Find where the given text appears and provide that cell's center as [x, y] coordinate. 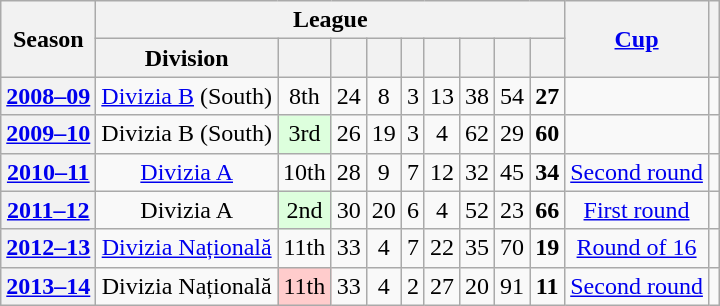
23 [512, 210]
91 [512, 286]
Season [48, 39]
45 [512, 172]
29 [512, 134]
30 [348, 210]
2013–14 [48, 286]
Round of 16 [637, 248]
2012–13 [48, 248]
60 [548, 134]
38 [478, 96]
10th [305, 172]
2011–12 [48, 210]
9 [384, 172]
28 [348, 172]
11 [548, 286]
62 [478, 134]
26 [348, 134]
12 [442, 172]
2nd [305, 210]
70 [512, 248]
34 [548, 172]
2 [412, 286]
8th [305, 96]
2009–10 [48, 134]
Cup [637, 39]
League [330, 20]
8 [384, 96]
35 [478, 248]
Division [187, 58]
6 [412, 210]
2008–09 [48, 96]
13 [442, 96]
3rd [305, 134]
24 [348, 96]
54 [512, 96]
22 [442, 248]
66 [548, 210]
32 [478, 172]
First round [637, 210]
2010–11 [48, 172]
52 [478, 210]
